Scan for the cell matching the given text and deliver its (x, y) coordinate at center. 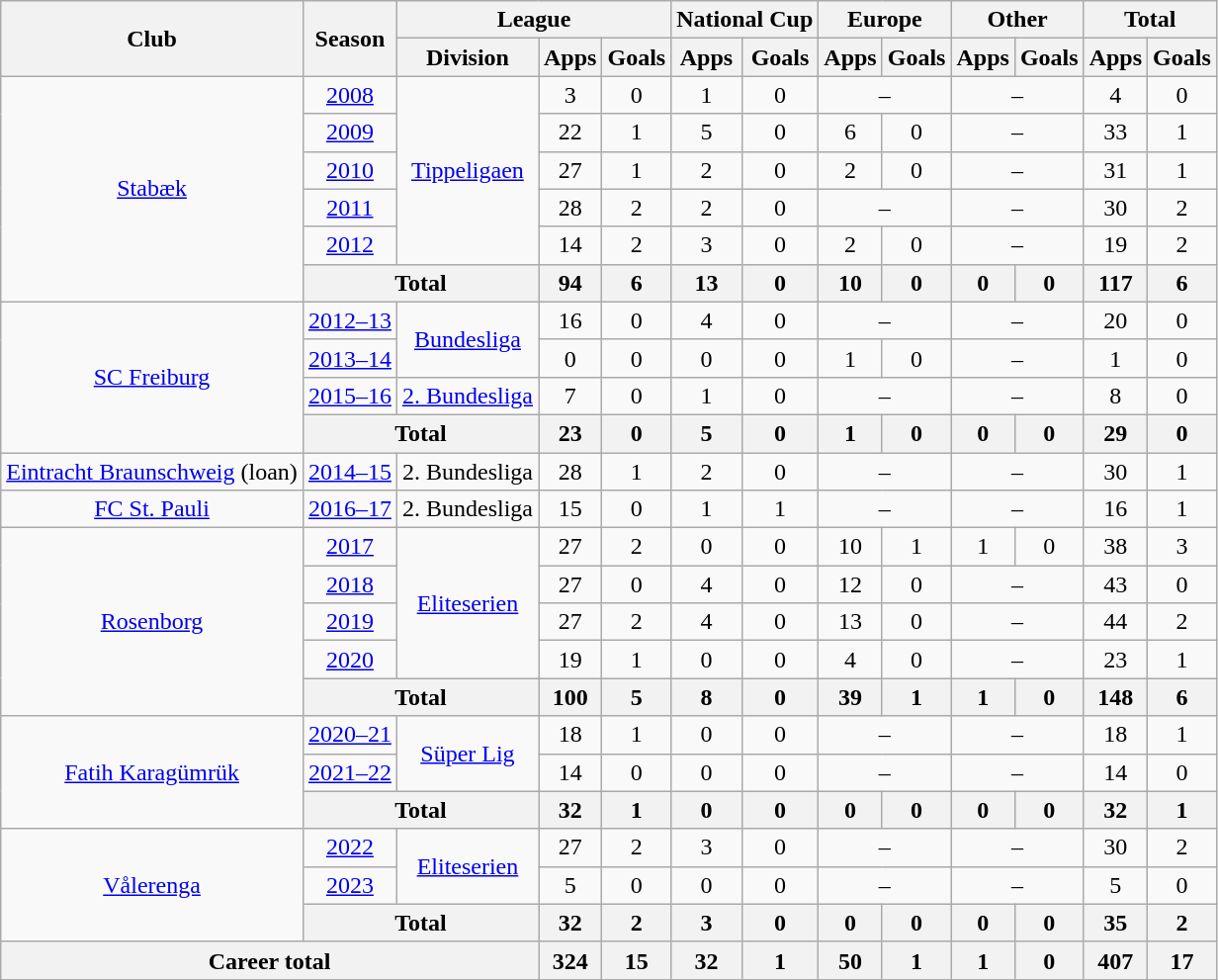
Season (350, 39)
2014–15 (350, 472)
Europe (885, 20)
17 (1182, 960)
22 (569, 133)
SC Freiburg (152, 377)
Career total (270, 960)
2021–22 (350, 772)
2020–21 (350, 735)
Division (467, 57)
National Cup (745, 20)
33 (1115, 133)
44 (1115, 622)
94 (569, 283)
38 (1115, 547)
Eintracht Braunschweig (loan) (152, 472)
2015–16 (350, 396)
2022 (350, 847)
2017 (350, 547)
Club (152, 39)
2010 (350, 170)
31 (1115, 170)
117 (1115, 283)
407 (1115, 960)
Süper Lig (467, 754)
Tippeligaen (467, 170)
2018 (350, 584)
Fatih Karagümrük (152, 772)
50 (850, 960)
12 (850, 584)
2011 (350, 208)
Vålerenga (152, 885)
20 (1115, 320)
39 (850, 697)
Rosenborg (152, 622)
35 (1115, 923)
2016–17 (350, 509)
43 (1115, 584)
2012 (350, 245)
100 (569, 697)
League (534, 20)
2023 (350, 885)
Stabæk (152, 189)
29 (1115, 433)
2019 (350, 622)
2013–14 (350, 358)
Bundesliga (467, 339)
7 (569, 396)
148 (1115, 697)
FC St. Pauli (152, 509)
2008 (350, 95)
Other (1017, 20)
324 (569, 960)
2012–13 (350, 320)
2009 (350, 133)
2020 (350, 660)
